Capture the cell that displays the provided text and extract its [X, Y] central coordinate. 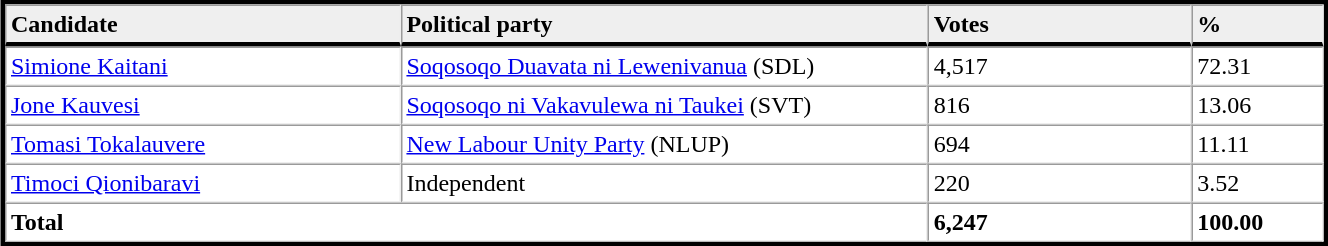
New Labour Unity Party (NLUP) [664, 144]
Jone Kauvesi [202, 106]
11.11 [1257, 144]
100.00 [1257, 222]
816 [1060, 106]
13.06 [1257, 106]
694 [1060, 144]
Simione Kaitani [202, 66]
3.52 [1257, 184]
Soqosoqo ni Vakavulewa ni Taukei (SVT) [664, 106]
% [1257, 25]
Timoci Qionibaravi [202, 184]
Independent [664, 184]
Total [466, 222]
Political party [664, 25]
4,517 [1060, 66]
Candidate [202, 25]
6,247 [1060, 222]
72.31 [1257, 66]
Tomasi Tokalauvere [202, 144]
Soqosoqo Duavata ni Lewenivanua (SDL) [664, 66]
Votes [1060, 25]
220 [1060, 184]
